Scan for the cell matching the given text and deliver its [x, y] coordinate at center. 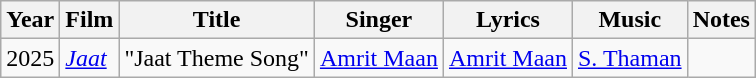
Notes [721, 20]
Film [90, 20]
Singer [378, 20]
Lyrics [508, 20]
2025 [30, 58]
"Jaat Theme Song" [217, 58]
Music [630, 20]
Title [217, 20]
S. Thaman [630, 58]
Year [30, 20]
Jaat [90, 58]
